Scan for the cell matching the given text and deliver its (x, y) coordinate at center. 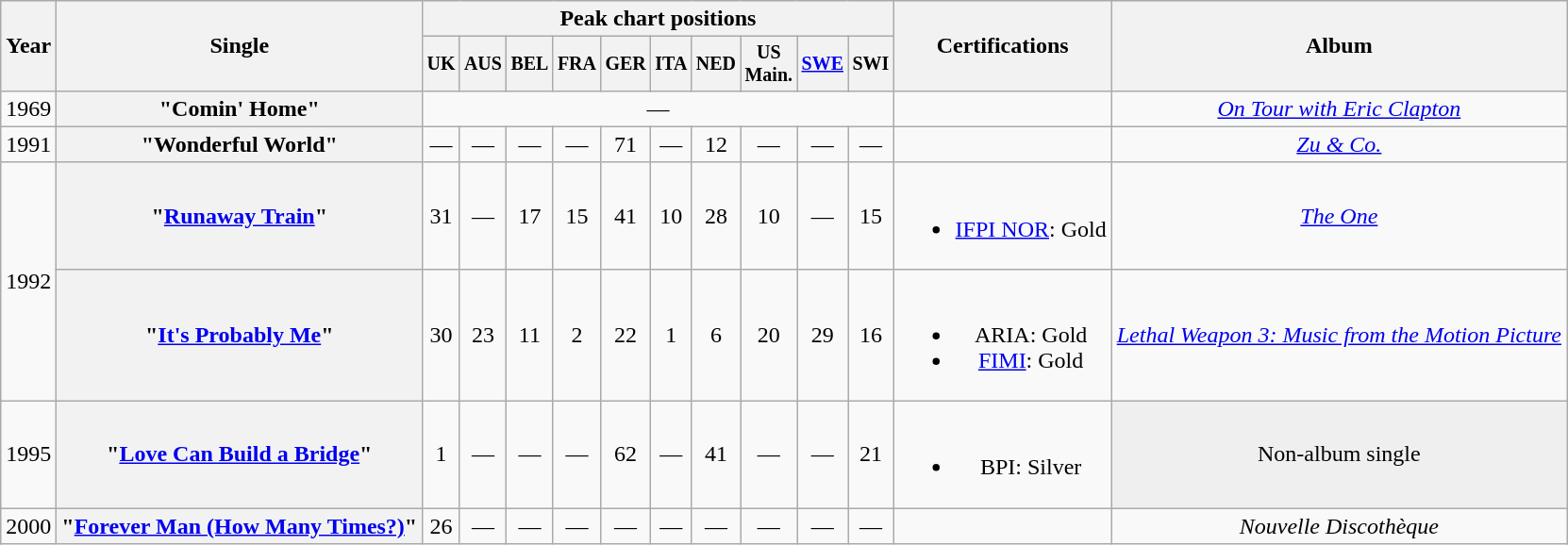
31 (442, 215)
FRA (577, 64)
Non-album single (1339, 454)
AUS (483, 64)
Single (240, 46)
16 (871, 335)
Album (1339, 46)
Peak chart positions (659, 19)
23 (483, 335)
BPI: Silver (1002, 454)
"Forever Man (How Many Times?)" (240, 526)
22 (626, 335)
GER (626, 64)
IFPI NOR: Gold (1002, 215)
26 (442, 526)
2 (577, 335)
Nouvelle Discothèque (1339, 526)
62 (626, 454)
ITA (672, 64)
"Runaway Train" (240, 215)
Lethal Weapon 3: Music from the Motion Picture (1339, 335)
The One (1339, 215)
20 (769, 335)
1991 (28, 144)
UK (442, 64)
"Wonderful World" (240, 144)
USMain. (769, 64)
NED (716, 64)
1969 (28, 108)
ARIA: GoldFIMI: Gold (1002, 335)
Certifications (1002, 46)
Year (28, 46)
21 (871, 454)
"It's Probably Me" (240, 335)
1992 (28, 281)
BEL (530, 64)
SWE (823, 64)
30 (442, 335)
12 (716, 144)
Zu & Co. (1339, 144)
"Comin' Home" (240, 108)
1995 (28, 454)
SWI (871, 64)
71 (626, 144)
On Tour with Eric Clapton (1339, 108)
11 (530, 335)
28 (716, 215)
17 (530, 215)
"Love Can Build a Bridge" (240, 454)
29 (823, 335)
2000 (28, 526)
6 (716, 335)
